Return the [X, Y] coordinate for the center point of the cell that contains the specified text.  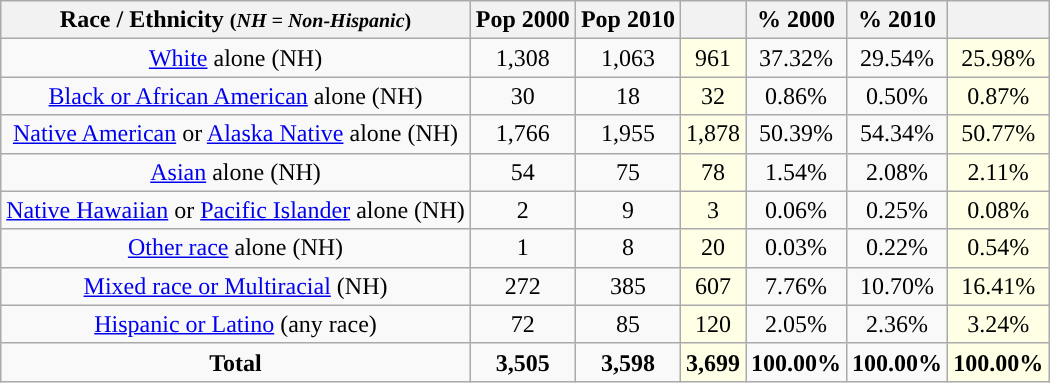
Mixed race or Multiracial (NH) [236, 286]
0.03% [796, 248]
Race / Ethnicity (NH = Non-Hispanic) [236, 20]
9 [628, 210]
Native Hawaiian or Pacific Islander alone (NH) [236, 210]
18 [628, 96]
85 [628, 324]
25.98% [998, 58]
120 [712, 324]
7.76% [796, 286]
8 [628, 248]
1,878 [712, 134]
% 2010 [898, 20]
1,955 [628, 134]
385 [628, 286]
3,505 [522, 362]
1,308 [522, 58]
3 [712, 210]
1,063 [628, 58]
Asian alone (NH) [236, 172]
Other race alone (NH) [236, 248]
0.22% [898, 248]
32 [712, 96]
0.87% [998, 96]
2.11% [998, 172]
Total [236, 362]
2 [522, 210]
10.70% [898, 286]
2.36% [898, 324]
75 [628, 172]
50.39% [796, 134]
2.08% [898, 172]
0.25% [898, 210]
3,598 [628, 362]
2.05% [796, 324]
20 [712, 248]
% 2000 [796, 20]
30 [522, 96]
Pop 2000 [522, 20]
607 [712, 286]
29.54% [898, 58]
37.32% [796, 58]
54 [522, 172]
White alone (NH) [236, 58]
3.24% [998, 324]
78 [712, 172]
1,766 [522, 134]
0.08% [998, 210]
0.50% [898, 96]
0.54% [998, 248]
0.86% [796, 96]
16.41% [998, 286]
Hispanic or Latino (any race) [236, 324]
961 [712, 58]
0.06% [796, 210]
Black or African American alone (NH) [236, 96]
Pop 2010 [628, 20]
50.77% [998, 134]
1.54% [796, 172]
54.34% [898, 134]
1 [522, 248]
3,699 [712, 362]
Native American or Alaska Native alone (NH) [236, 134]
72 [522, 324]
272 [522, 286]
